Scan for the cell matching the given text and deliver its (X, Y) coordinate at center. 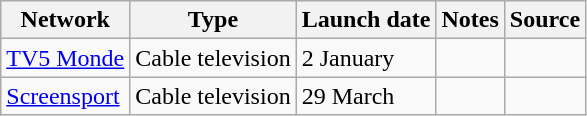
Screensport (66, 96)
Launch date (366, 20)
TV5 Monde (66, 58)
Source (544, 20)
Type (213, 20)
Network (66, 20)
Notes (470, 20)
2 January (366, 58)
29 March (366, 96)
